Identify which cell holds the provided text, then report its (X, Y) central coordinate. 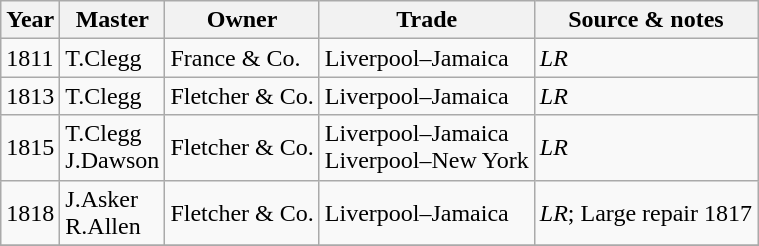
1811 (30, 58)
Liverpool–JamaicaLiverpool–New York (426, 148)
Owner (242, 20)
1815 (30, 148)
France & Co. (242, 58)
T.CleggJ.Dawson (112, 148)
Trade (426, 20)
1813 (30, 96)
J.AskerR.Allen (112, 212)
Year (30, 20)
Master (112, 20)
1818 (30, 212)
LR; Large repair 1817 (646, 212)
Source & notes (646, 20)
